For the text-containing cell, return its midpoint in (x, y) coordinate format. 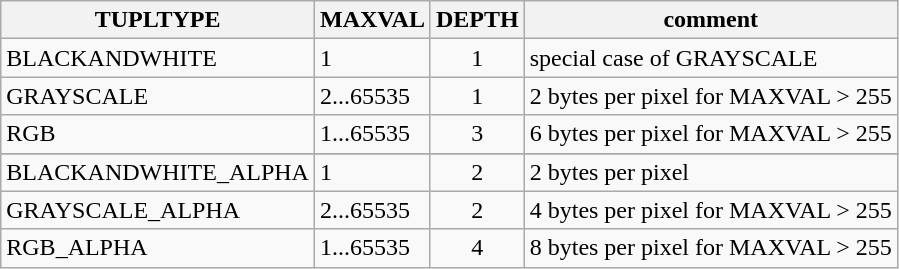
6 bytes per pixel for MAXVAL > 255 (710, 134)
special case of GRAYSCALE (710, 58)
BLACKANDWHITE_ALPHA (158, 172)
3 (477, 134)
RGB_ALPHA (158, 248)
RGB (158, 134)
GRAYSCALE (158, 96)
DEPTH (477, 20)
GRAYSCALE_ALPHA (158, 210)
2 bytes per pixel for MAXVAL > 255 (710, 96)
4 (477, 248)
2 bytes per pixel (710, 172)
4 bytes per pixel for MAXVAL > 255 (710, 210)
8 bytes per pixel for MAXVAL > 255 (710, 248)
comment (710, 20)
BLACKANDWHITE (158, 58)
MAXVAL (372, 20)
TUPLTYPE (158, 20)
